Return (x, y) of the center of cell containing provided text 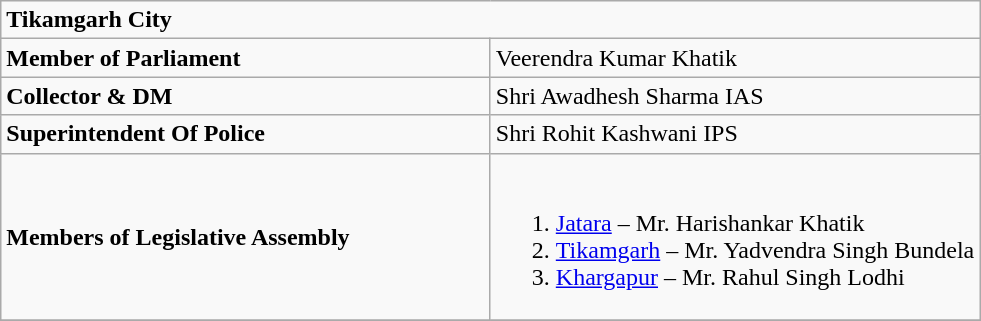
Tikamgarh City (490, 20)
Veerendra Kumar Khatik (735, 58)
Jatara – Mr. Harishankar KhatikTikamgarh – Mr. Yadvendra Singh BundelaKhargapur – Mr. Rahul Singh Lodhi (735, 236)
Shri Awadhesh Sharma IAS (735, 96)
Superintendent Of Police (246, 134)
Members of Legislative Assembly (246, 236)
Collector & DM (246, 96)
Shri Rohit Kashwani IPS (735, 134)
Member of Parliament (246, 58)
